Extract the [x, y] coordinate from the center of the cell holding the provided text.  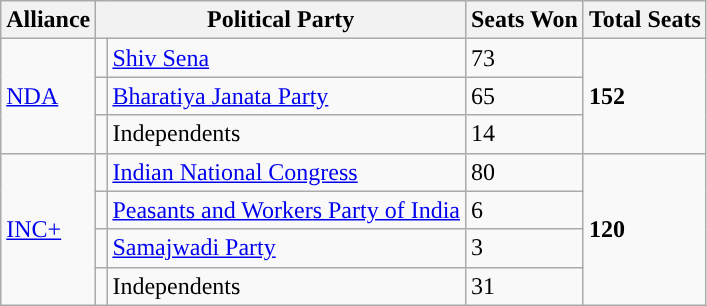
3 [524, 248]
Shiv Sena [286, 58]
Political Party [281, 20]
INC+ [48, 229]
65 [524, 96]
6 [524, 210]
120 [644, 229]
152 [644, 96]
Bharatiya Janata Party [286, 96]
73 [524, 58]
Seats Won [524, 20]
Peasants and Workers Party of India [286, 210]
Alliance [48, 20]
14 [524, 134]
31 [524, 286]
Samajwadi Party [286, 248]
Indian National Congress [286, 172]
NDA [48, 96]
80 [524, 172]
Total Seats [644, 20]
